Output the (x, y) coordinate of the center of the cell containing the given text.  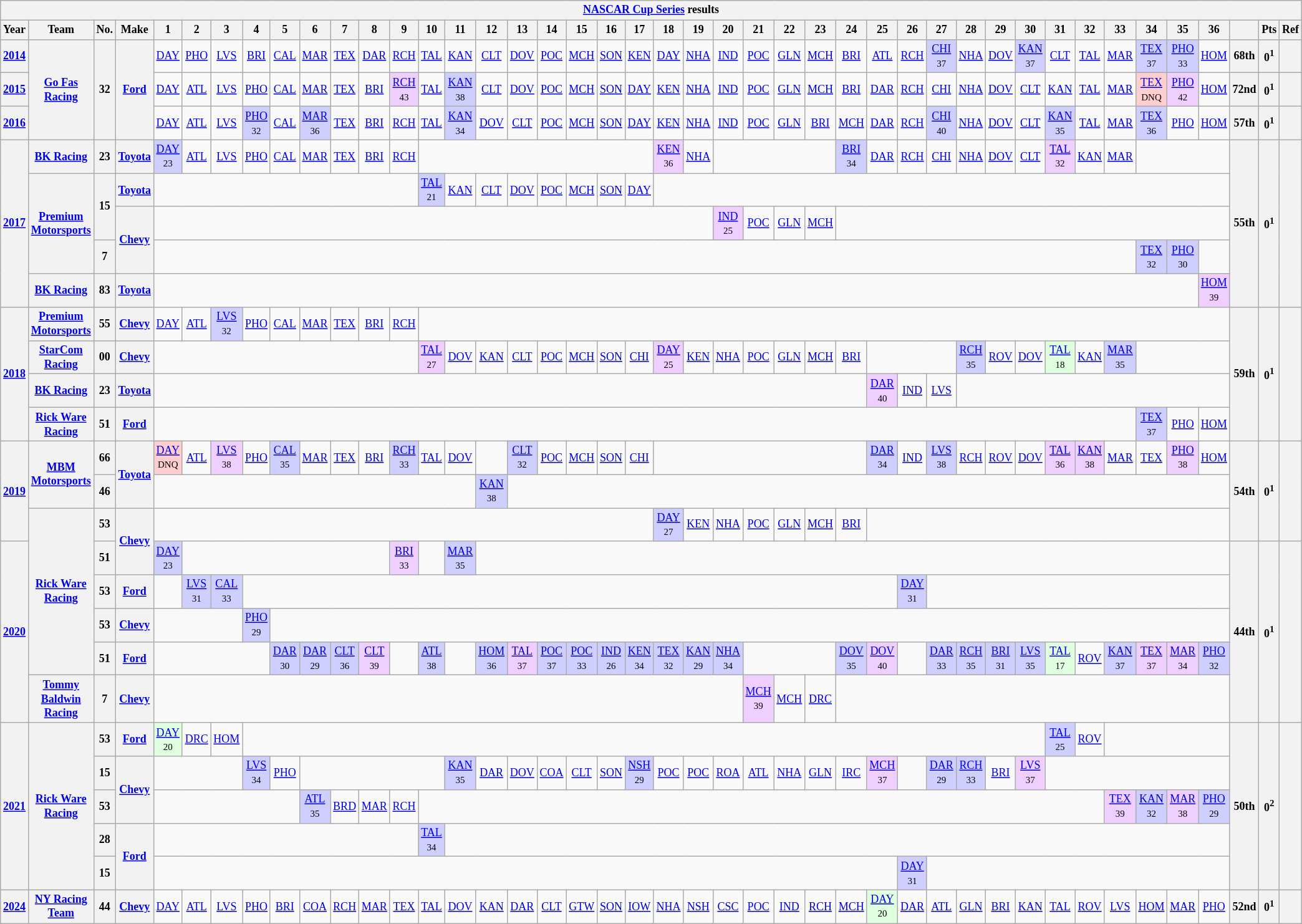
PHO38 (1183, 458)
50th (1245, 806)
IND26 (611, 658)
Team (61, 30)
PHO33 (1183, 56)
Make (135, 30)
MAR36 (315, 123)
ATL35 (315, 806)
2016 (15, 123)
TAL25 (1060, 739)
LVS34 (257, 773)
13 (522, 30)
HOM36 (491, 658)
MAR34 (1183, 658)
LVS32 (227, 324)
35 (1183, 30)
2024 (15, 907)
NSH (698, 907)
2017 (15, 223)
34 (1151, 30)
IOW (639, 907)
22 (789, 30)
DAR40 (882, 391)
66 (105, 458)
20 (728, 30)
44th (1245, 632)
55th (1245, 223)
52nd (1245, 907)
TAL27 (432, 357)
DAY27 (668, 524)
KEN34 (639, 658)
TAL37 (522, 658)
2021 (15, 806)
CSC (728, 907)
POC33 (582, 658)
CLT36 (345, 658)
KEN36 (668, 156)
29 (1001, 30)
DAYDNQ (168, 458)
6 (315, 30)
68th (1245, 56)
44 (105, 907)
46 (105, 491)
14 (551, 30)
LVS37 (1030, 773)
DAR33 (942, 658)
CAL33 (227, 592)
BRI31 (1001, 658)
TEX39 (1120, 806)
DOV40 (882, 658)
HOM39 (1215, 291)
57th (1245, 123)
ATL38 (432, 658)
24 (851, 30)
11 (460, 30)
5 (284, 30)
CHI37 (942, 56)
36 (1215, 30)
TEX36 (1151, 123)
Pts (1270, 30)
10 (432, 30)
18 (668, 30)
26 (913, 30)
4 (257, 30)
25 (882, 30)
31 (1060, 30)
CLT32 (522, 458)
NSH29 (639, 773)
TEXDNQ (1151, 90)
17 (639, 30)
MAR38 (1183, 806)
NY Racing Team (61, 907)
00 (105, 357)
LVS31 (196, 592)
27 (942, 30)
IRC (851, 773)
19 (698, 30)
21 (758, 30)
StarCom Racing (61, 357)
72nd (1245, 90)
Year (15, 30)
MBM Motorsports (61, 474)
54th (1245, 491)
No. (105, 30)
30 (1030, 30)
1 (168, 30)
TAL21 (432, 190)
TAL34 (432, 840)
POC37 (551, 658)
KAN29 (698, 658)
DAY25 (668, 357)
2020 (15, 632)
PHO30 (1183, 257)
3 (227, 30)
16 (611, 30)
Go Fas Racing (61, 90)
2014 (15, 56)
GTW (582, 907)
BRI34 (851, 156)
83 (105, 291)
59th (1245, 374)
DOV35 (851, 658)
DAR30 (284, 658)
TAL18 (1060, 357)
RCH43 (404, 90)
IND25 (728, 223)
MCH37 (882, 773)
KAN32 (1151, 806)
02 (1270, 806)
NASCAR Cup Series results (651, 10)
TAL17 (1060, 658)
ROA (728, 773)
TAL32 (1060, 156)
TAL36 (1060, 458)
2018 (15, 374)
12 (491, 30)
DAR34 (882, 458)
BRI33 (404, 558)
Ref (1291, 30)
9 (404, 30)
CLT39 (374, 658)
MCH39 (758, 699)
2019 (15, 491)
8 (374, 30)
PHO42 (1183, 90)
KAN34 (460, 123)
Tommy Baldwin Racing (61, 699)
CAL35 (284, 458)
2015 (15, 90)
33 (1120, 30)
NHA34 (728, 658)
55 (105, 324)
2 (196, 30)
LVS35 (1030, 658)
BRD (345, 806)
CHI40 (942, 123)
